From the cell containing the given text, extract its center point as (X, Y) coordinate. 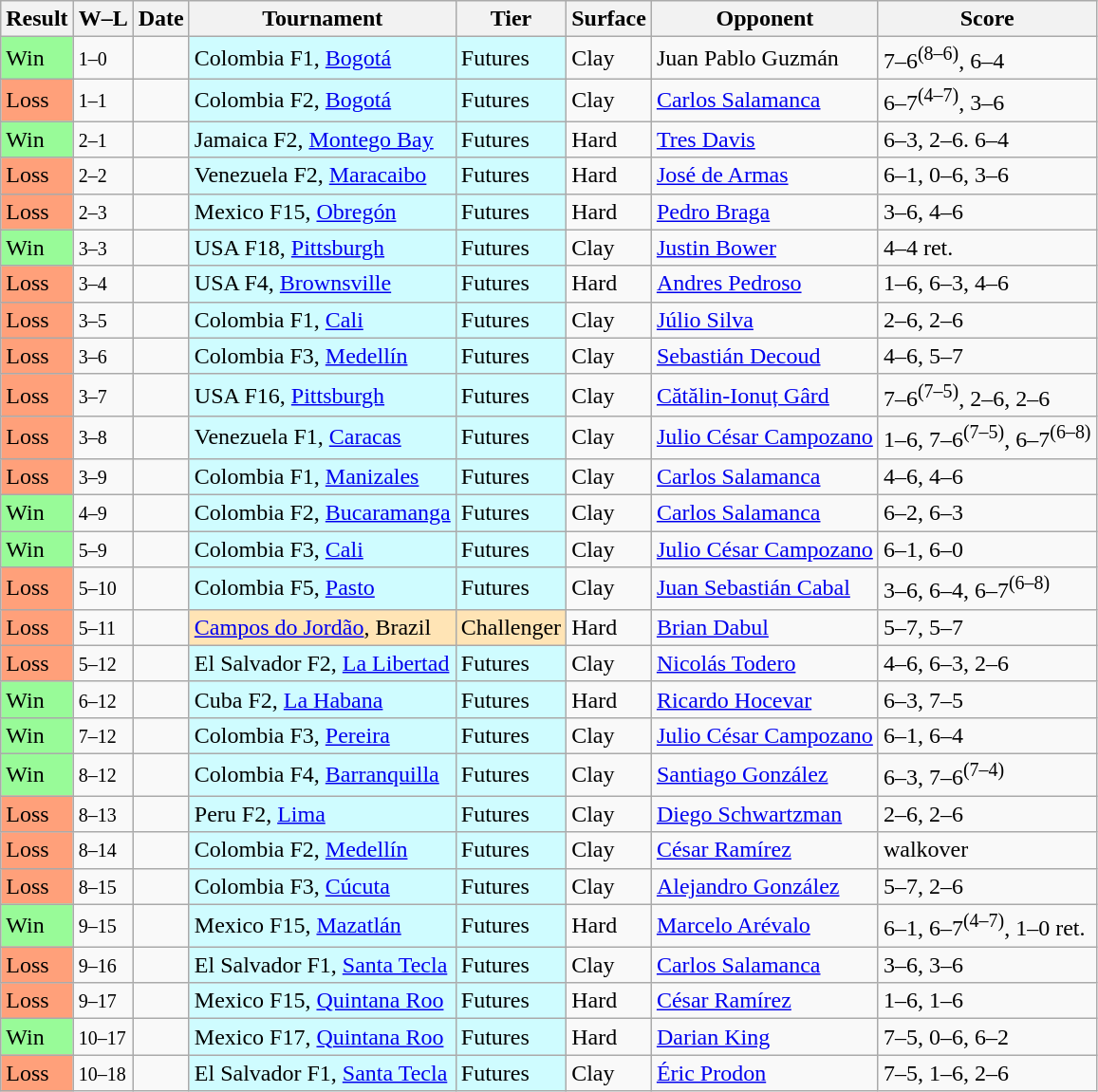
7–6(8–6), 6–4 (987, 59)
6–3, 7–5 (987, 699)
3–6, 6–4, 6–7(6–8) (987, 588)
Colombia F1, Manizales (323, 476)
6–3, 7–6(7–4) (987, 774)
Cuba F2, La Habana (323, 699)
Mexico F15, Mazatlán (323, 926)
Júlio Silva (765, 320)
Colombia F4, Barranquilla (323, 774)
Challenger (511, 627)
Nicolás Todero (765, 663)
Surface (609, 19)
Colombia F2, Medellín (323, 850)
2–2 (102, 176)
Peru F2, Lima (323, 814)
5–9 (102, 549)
4–9 (102, 513)
Darian King (765, 1037)
Colombia F1, Bogotá (323, 59)
10–18 (102, 1073)
2–3 (102, 212)
Justin Bower (765, 248)
6–1, 6–4 (987, 735)
USA F18, Pittsburgh (323, 248)
7–5, 0–6, 6–2 (987, 1037)
3–6, 3–6 (987, 965)
walkover (987, 850)
Colombia F3, Cúcuta (323, 886)
6–1, 0–6, 3–6 (987, 176)
Result (37, 19)
4–6, 5–7 (987, 356)
Andres Pedroso (765, 284)
Colombia F3, Pereira (323, 735)
Opponent (765, 19)
4–6, 6–3, 2–6 (987, 663)
6–7(4–7), 3–6 (987, 101)
Ricardo Hocevar (765, 699)
6–1, 6–0 (987, 549)
Colombia F3, Medellín (323, 356)
Date (161, 19)
3–5 (102, 320)
4–4 ret. (987, 248)
Colombia F2, Bucaramanga (323, 513)
1–6, 7–6(7–5), 6–7(6–8) (987, 438)
Mexico F17, Quintana Roo (323, 1037)
Score (987, 19)
Colombia F2, Bogotá (323, 101)
5–10 (102, 588)
3–7 (102, 395)
3–6 (102, 356)
8–14 (102, 850)
6–3, 2–6. 6–4 (987, 139)
Alejandro González (765, 886)
1–6, 6–3, 4–6 (987, 284)
Marcelo Arévalo (765, 926)
9–17 (102, 1001)
W–L (102, 19)
5–12 (102, 663)
Colombia F5, Pasto (323, 588)
5–7, 2–6 (987, 886)
8–12 (102, 774)
3–3 (102, 248)
Mexico F15, Obregón (323, 212)
USA F16, Pittsburgh (323, 395)
5–11 (102, 627)
2–1 (102, 139)
Tournament (323, 19)
7–6(7–5), 2–6, 2–6 (987, 395)
Jamaica F2, Montego Bay (323, 139)
3–6, 4–6 (987, 212)
Diego Schwartzman (765, 814)
9–16 (102, 965)
USA F4, Brownsville (323, 284)
Éric Prodon (765, 1073)
Juan Pablo Guzmán (765, 59)
8–13 (102, 814)
1–1 (102, 101)
3–9 (102, 476)
Brian Dabul (765, 627)
Tres Davis (765, 139)
Santiago González (765, 774)
Colombia F1, Cali (323, 320)
Pedro Braga (765, 212)
El Salvador F2, La Libertad (323, 663)
1–0 (102, 59)
Campos do Jordão, Brazil (323, 627)
8–15 (102, 886)
Venezuela F1, Caracas (323, 438)
7–5, 1–6, 2–6 (987, 1073)
Mexico F15, Quintana Roo (323, 1001)
10–17 (102, 1037)
Sebastián Decoud (765, 356)
5–7, 5–7 (987, 627)
Tier (511, 19)
9–15 (102, 926)
6–1, 6–7(4–7), 1–0 ret. (987, 926)
José de Armas (765, 176)
7–12 (102, 735)
3–4 (102, 284)
Juan Sebastián Cabal (765, 588)
6–12 (102, 699)
4–6, 4–6 (987, 476)
Colombia F3, Cali (323, 549)
1–6, 1–6 (987, 1001)
6–2, 6–3 (987, 513)
Cătălin-Ionuț Gârd (765, 395)
3–8 (102, 438)
Venezuela F2, Maracaibo (323, 176)
